Return (x, y) of the center of cell containing provided text 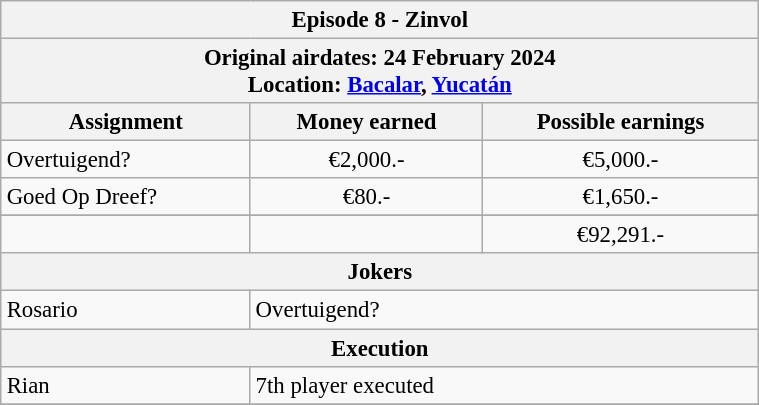
7th player executed (504, 385)
Original airdates: 24 February 2024Location: Bacalar, Yucatán (380, 70)
Money earned (366, 122)
€80.- (366, 197)
€92,291.- (621, 235)
Episode 8 - Zinvol (380, 20)
€2,000.- (366, 160)
Assignment (126, 122)
Rian (126, 385)
Rosario (126, 310)
€5,000.- (621, 160)
€1,650.- (621, 197)
Goed Op Dreef? (126, 197)
Possible earnings (621, 122)
Execution (380, 347)
Jokers (380, 272)
